Pinpoint the cell where the given text exists, returning its (x, y) midpoint coordinate. 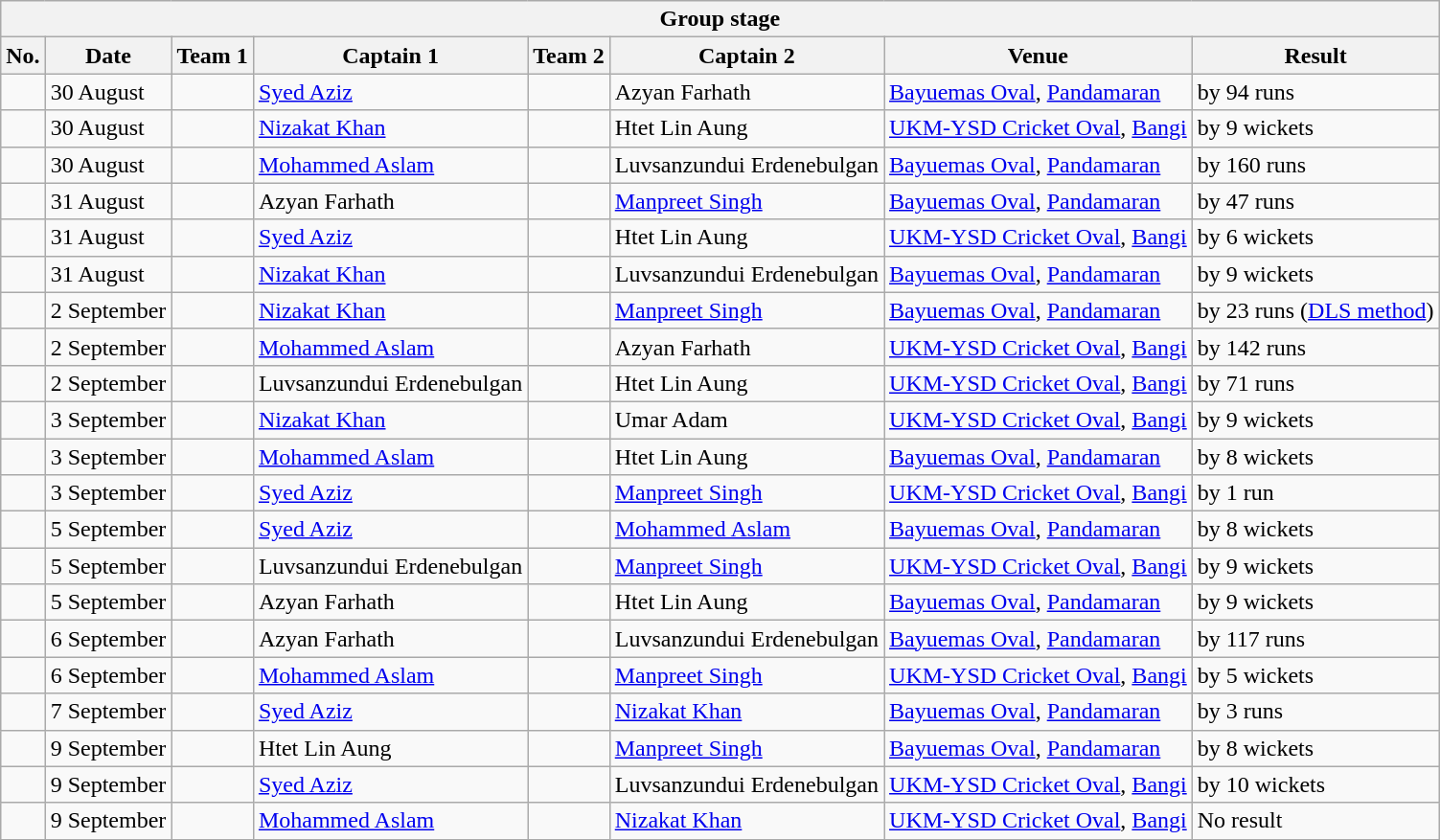
by 142 runs (1315, 347)
by 94 runs (1315, 92)
Result (1315, 56)
Captain 1 (390, 56)
Venue (1039, 56)
Group stage (720, 19)
by 117 runs (1315, 639)
by 23 runs (DLS method) (1315, 310)
by 1 run (1315, 493)
by 47 runs (1315, 201)
by 10 wickets (1315, 784)
by 71 runs (1315, 383)
Umar Adam (746, 420)
7 September (108, 712)
No result (1315, 821)
No. (23, 56)
by 3 runs (1315, 712)
by 160 runs (1315, 165)
Team 2 (569, 56)
Date (108, 56)
Captain 2 (746, 56)
by 5 wickets (1315, 675)
Team 1 (213, 56)
by 6 wickets (1315, 238)
